Capture the cell that displays the provided text and extract its [x, y] central coordinate. 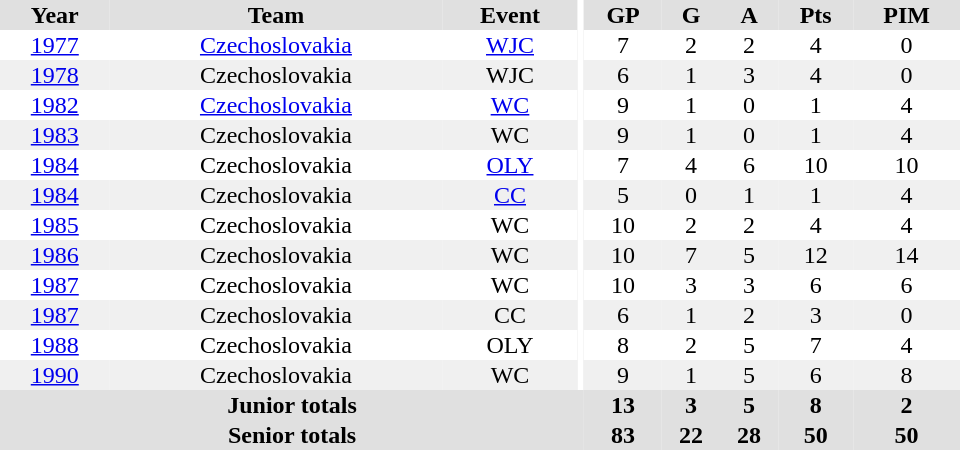
Year [55, 15]
Event [510, 15]
12 [816, 255]
14 [906, 255]
1977 [55, 45]
28 [749, 435]
83 [623, 435]
Senior totals [292, 435]
G [691, 15]
13 [623, 405]
A [749, 15]
1990 [55, 375]
GP [623, 15]
Junior totals [292, 405]
1983 [55, 135]
Pts [816, 15]
1985 [55, 225]
1982 [55, 105]
1978 [55, 75]
1988 [55, 345]
1986 [55, 255]
PIM [906, 15]
22 [691, 435]
Team [276, 15]
